Return the (X, Y) coordinate for the center point of the cell that contains the specified text.  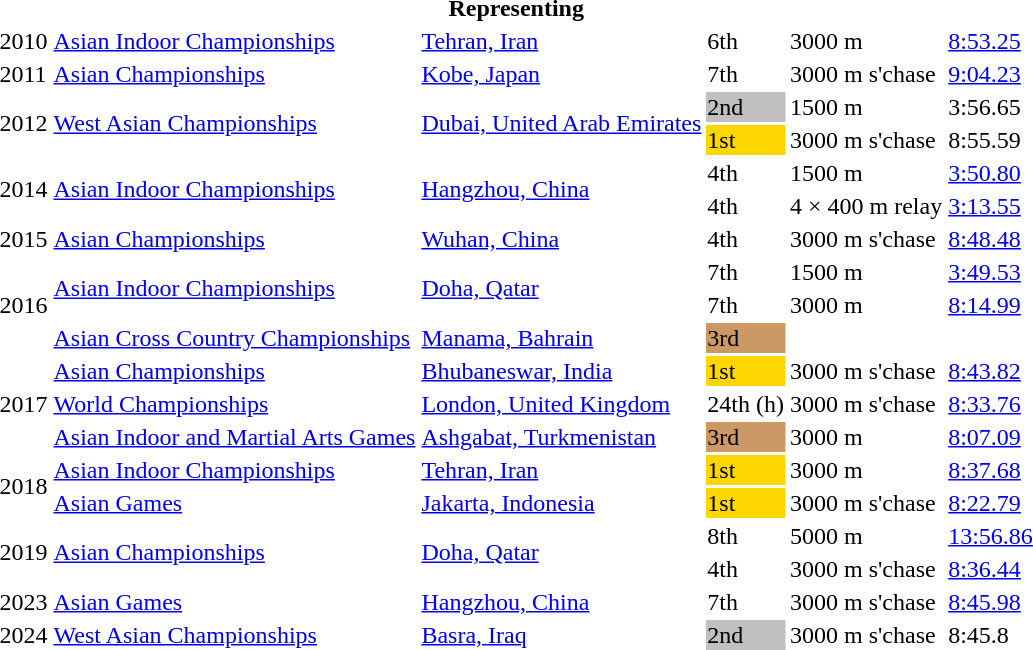
Jakarta, Indonesia (562, 503)
Asian Indoor and Martial Arts Games (234, 437)
Basra, Iraq (562, 635)
Dubai, United Arab Emirates (562, 124)
World Championships (234, 404)
8th (746, 536)
Asian Cross Country Championships (234, 338)
4 × 400 m relay (866, 206)
24th (h) (746, 404)
Wuhan, China (562, 239)
Kobe, Japan (562, 74)
London, United Kingdom (562, 404)
Ashgabat, Turkmenistan (562, 437)
5000 m (866, 536)
Manama, Bahrain (562, 338)
6th (746, 41)
Bhubaneswar, India (562, 371)
